Determine the (X, Y) coordinate at the center of the cell enclosing the given text.  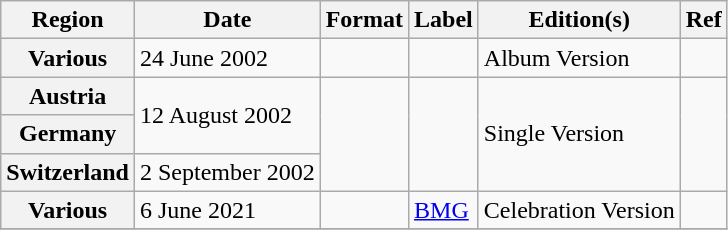
Date (227, 20)
12 August 2002 (227, 115)
Germany (68, 134)
Region (68, 20)
Album Version (579, 58)
Ref (704, 20)
Edition(s) (579, 20)
2 September 2002 (227, 172)
Label (444, 20)
Celebration Version (579, 210)
Single Version (579, 134)
Switzerland (68, 172)
Austria (68, 96)
6 June 2021 (227, 210)
24 June 2002 (227, 58)
Format (364, 20)
BMG (444, 210)
